Detect which cell encompasses the target text, then output its (X, Y) center coordinate. 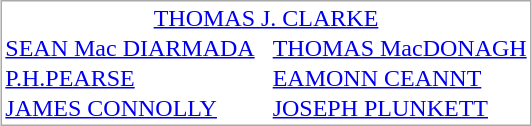
THOMAS MacDONAGH (400, 48)
JAMES CONNOLLY (130, 108)
P.H.PEARSE (130, 78)
THOMAS J. CLARKE (266, 18)
EAMONN CEANNT (400, 78)
JOSEPH PLUNKETT (400, 108)
SEAN Mac DIARMADA (130, 48)
